Output the [x, y] coordinate of the center of the cell containing the given text.  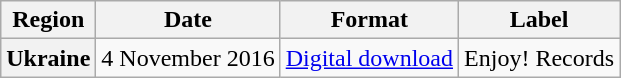
Region [48, 20]
Digital download [369, 58]
Format [369, 20]
Ukraine [48, 58]
Date [188, 20]
Label [540, 20]
4 November 2016 [188, 58]
Enjoy! Records [540, 58]
